Capture the cell that displays the provided text and extract its [X, Y] central coordinate. 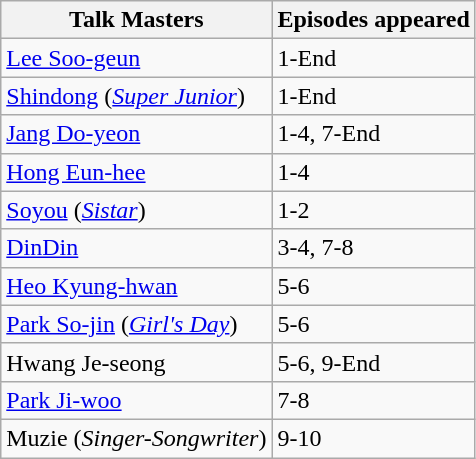
Lee Soo-geun [136, 58]
1-2 [374, 210]
Soyou (Sistar) [136, 210]
Heo Kyung-hwan [136, 286]
5-6, 9-End [374, 362]
7-8 [374, 400]
DinDin [136, 248]
Park Ji-woo [136, 400]
3-4, 7-8 [374, 248]
Talk Masters [136, 20]
Muzie (Singer-Songwriter) [136, 438]
Episodes appeared [374, 20]
1-4 [374, 172]
Hwang Je-seong [136, 362]
9-10 [374, 438]
Shindong (Super Junior) [136, 96]
Hong Eun-hee [136, 172]
Jang Do-yeon [136, 134]
Park So-jin (Girl's Day) [136, 324]
1-4, 7-End [374, 134]
